Determine the [x, y] coordinate at the center of the cell enclosing the given text.  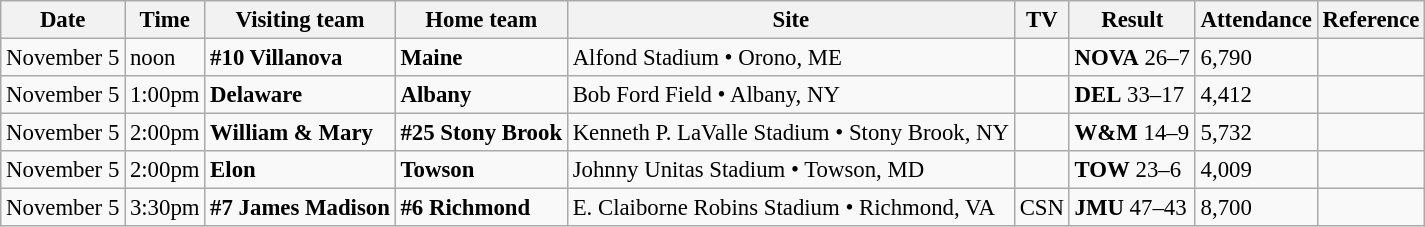
Date [63, 20]
Time [165, 20]
Maine [481, 58]
W&M 14–9 [1132, 133]
6,790 [1256, 58]
JMU 47–43 [1132, 208]
DEL 33–17 [1132, 95]
Home team [481, 20]
#25 Stony Brook [481, 133]
Albany [481, 95]
TV [1042, 20]
Alfond Stadium • Orono, ME [790, 58]
William & Mary [300, 133]
Bob Ford Field • Albany, NY [790, 95]
4,412 [1256, 95]
Johnny Unitas Stadium • Towson, MD [790, 170]
Reference [1371, 20]
3:30pm [165, 208]
CSN [1042, 208]
Result [1132, 20]
E. Claiborne Robins Stadium • Richmond, VA [790, 208]
1:00pm [165, 95]
noon [165, 58]
TOW 23–6 [1132, 170]
#6 Richmond [481, 208]
Towson [481, 170]
Elon [300, 170]
Delaware [300, 95]
Visiting team [300, 20]
Attendance [1256, 20]
#10 Villanova [300, 58]
4,009 [1256, 170]
Kenneth P. LaValle Stadium • Stony Brook, NY [790, 133]
8,700 [1256, 208]
NOVA 26–7 [1132, 58]
5,732 [1256, 133]
Site [790, 20]
#7 James Madison [300, 208]
